Determine the [x, y] coordinate at the center of the cell enclosing the given text.  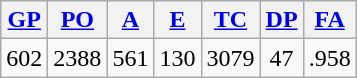
PO [78, 20]
130 [178, 58]
.958 [330, 58]
GP [24, 20]
602 [24, 58]
DP [282, 20]
3079 [230, 58]
A [130, 20]
47 [282, 58]
561 [130, 58]
E [178, 20]
2388 [78, 58]
TC [230, 20]
FA [330, 20]
